Scan for the cell matching the given text and deliver its [x, y] coordinate at center. 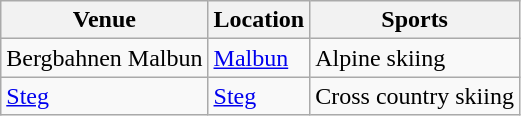
Location [259, 20]
Malbun [259, 58]
Venue [104, 20]
Sports [415, 20]
Bergbahnen Malbun [104, 58]
Alpine skiing [415, 58]
Cross country skiing [415, 96]
